Identify which cell holds the provided text, then report its (x, y) central coordinate. 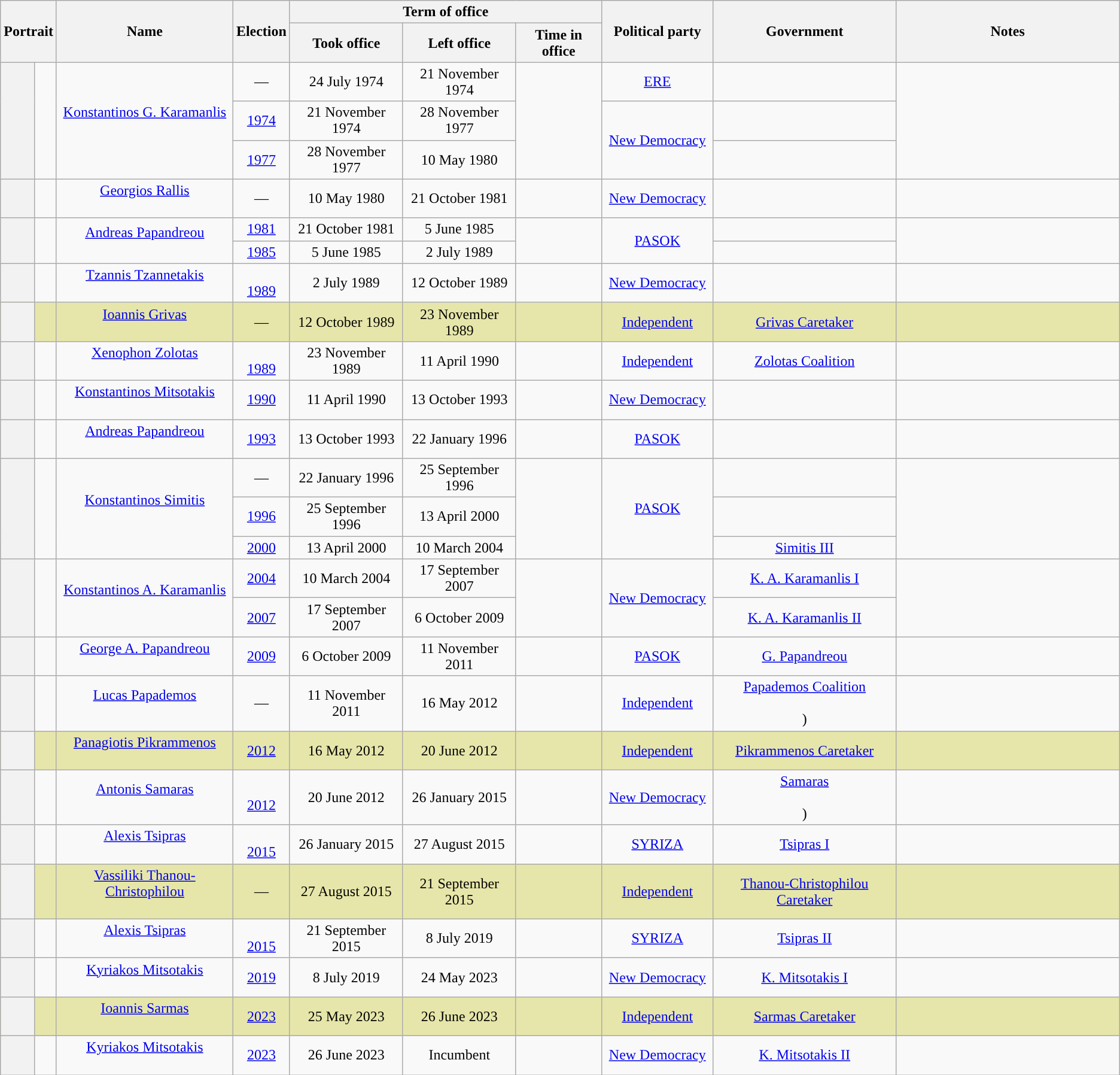
Antonis Samaras (145, 797)
Name (145, 31)
Tsipras I (804, 844)
G. Papandreou (804, 656)
2019 (261, 977)
25 May 2023 (346, 1016)
Term of office (445, 12)
Tsipras II (804, 939)
24 May 2023 (459, 977)
Grivas Caretaker (804, 322)
Konstantinos A. Karamanlis (145, 598)
2000 (261, 548)
Konstantinos G. Karamanlis (145, 121)
24 July 1974 (346, 81)
Zolotas Coalition (804, 360)
K. Mitsotakis II (804, 1055)
Papademos Coalition) (804, 703)
Konstantinos Mitsotakis (145, 400)
Notes (1008, 31)
Political party (657, 31)
Panagiotis Pikrammenos (145, 751)
Vassiliki Thanou-Christophilou (145, 891)
Tzannis Tzannetakis (145, 283)
Incumbent (459, 1055)
Ioannis Grivas (145, 322)
Took office (346, 43)
2007 (261, 618)
Konstantinos Simitis (145, 509)
Thanou-Christophilou Caretaker (804, 891)
Sarmas Caretaker (804, 1016)
Samaras) (804, 797)
1974 (261, 121)
Pikrammenos Caretaker (804, 751)
K. A. Karamanlis I (804, 578)
K. A. Karamanlis II (804, 618)
1977 (261, 159)
Xenophon Zolotas (145, 360)
Election (261, 31)
Lucas Papademos (145, 703)
1985 (261, 252)
Georgios Rallis (145, 199)
Ioannis Sarmas (145, 1016)
Left office (459, 43)
2004 (261, 578)
George A. Papandreou (145, 656)
1996 (261, 517)
Portrait (29, 31)
Government (804, 31)
1981 (261, 229)
ERE (657, 81)
Time in office (559, 43)
1990 (261, 400)
1993 (261, 438)
K. Mitsotakis I (804, 977)
Simitis III (804, 548)
2009 (261, 656)
